Find where the given text appears and provide that cell's center as (x, y) coordinate. 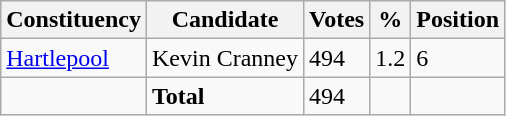
Total (224, 96)
6 (458, 58)
Votes (337, 20)
% (390, 20)
Candidate (224, 20)
Position (458, 20)
Kevin Cranney (224, 58)
1.2 (390, 58)
Hartlepool (74, 58)
Constituency (74, 20)
